For the text-containing cell, return its midpoint in (X, Y) coordinate format. 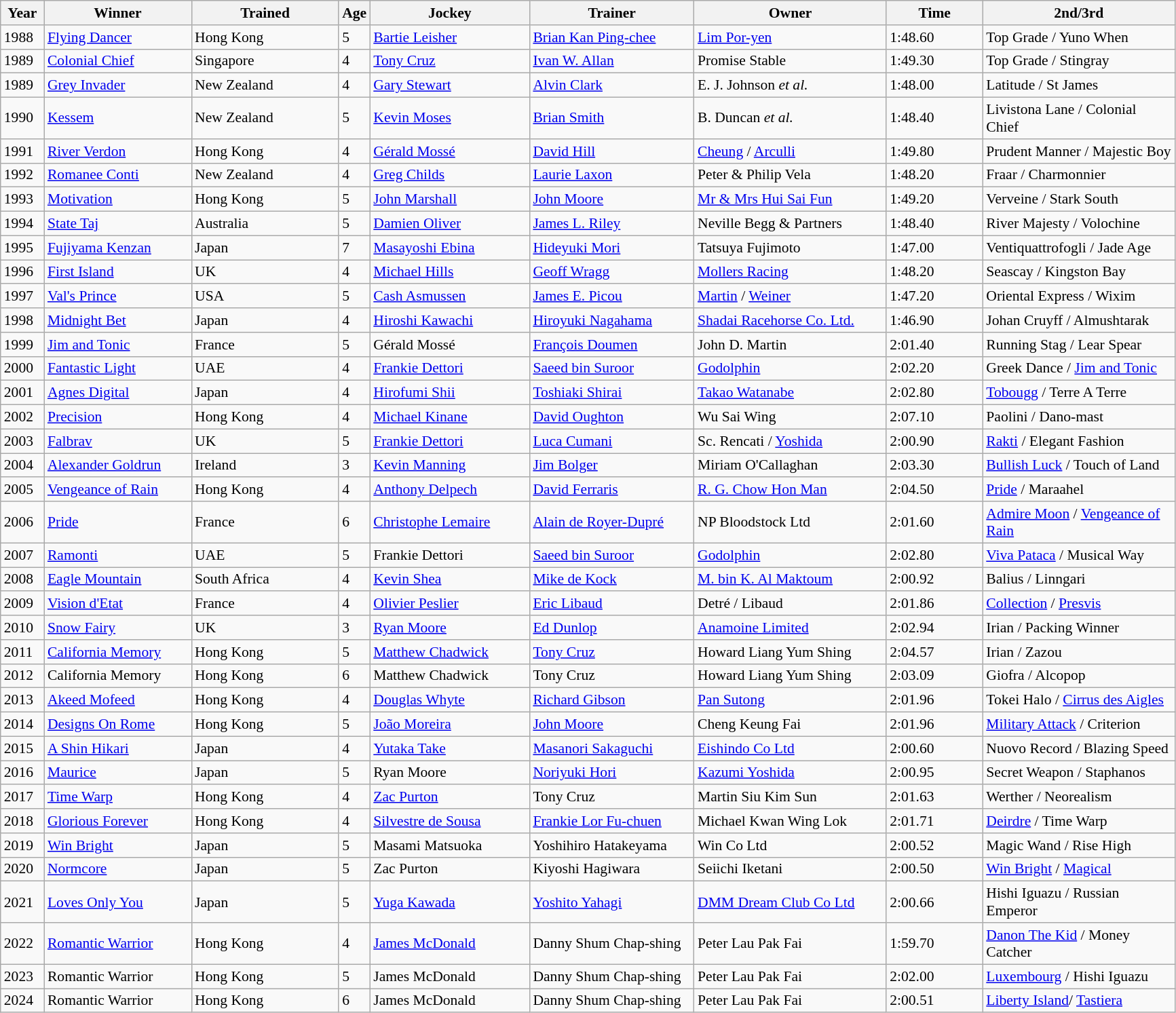
B. Duncan et al. (790, 118)
Laurie Laxon (612, 175)
2024 (22, 1001)
2007 (22, 555)
Mr & Mrs Hui Sai Fun (790, 199)
Werther / Neorealism (1079, 797)
Yuga Kawada (449, 902)
Maurice (118, 773)
2:00.92 (934, 579)
South Africa (265, 579)
Richard Gibson (612, 700)
Lim Por-yen (790, 37)
Time Warp (118, 797)
2:00.90 (934, 441)
Eishindo Co Ltd (790, 748)
State Taj (118, 224)
Vision d'Etat (118, 604)
Danon The Kid / Money Catcher (1079, 943)
Brian Kan Ping-chee (612, 37)
Martin / Weiner (790, 297)
2:00.60 (934, 748)
Jim Bolger (612, 465)
David Ferraris (612, 490)
USA (265, 297)
Win Bright / Magical (1079, 869)
Trainer (612, 13)
Promise Stable (790, 61)
Yutaka Take (449, 748)
2:04.50 (934, 490)
1:49.80 (934, 151)
Kessem (118, 118)
Singapore (265, 61)
Year (22, 13)
Neville Begg & Partners (790, 224)
Alvin Clark (612, 85)
Sc. Rencati / Yoshida (790, 441)
Kevin Shea (449, 579)
Anthony Delpech (449, 490)
2012 (22, 676)
Michael Kwan Wing Lok (790, 821)
1996 (22, 272)
Ed Dunlop (612, 628)
2:00.52 (934, 845)
Irian / Packing Winner (1079, 628)
Jim and Tonic (118, 345)
Cheung / Arculli (790, 151)
1:59.70 (934, 943)
David Oughton (612, 417)
M. bin K. Al Maktoum (790, 579)
James E. Picou (612, 297)
2:00.51 (934, 1001)
2002 (22, 417)
1998 (22, 320)
Silvestre de Sousa (449, 821)
DMM Dream Club Co Ltd (790, 902)
François Doumen (612, 345)
First Island (118, 272)
2014 (22, 725)
Olivier Peslier (449, 604)
2:01.86 (934, 604)
River Majesty / Volochine (1079, 224)
Detré / Libaud (790, 604)
Verveine / Stark South (1079, 199)
2:00.95 (934, 773)
Owner (790, 13)
Miriam O'Callaghan (790, 465)
Jockey (449, 13)
2008 (22, 579)
Peter & Philip Vela (790, 175)
Running Stag / Lear Spear (1079, 345)
1:47.00 (934, 248)
Cheng Keung Fai (790, 725)
Hirofumi Shii (449, 393)
Akeed Mofeed (118, 700)
Age (354, 13)
Fujiyama Kenzan (118, 248)
2005 (22, 490)
Flying Dancer (118, 37)
Tatsuya Fujimoto (790, 248)
Admire Moon / Vengeance of Rain (1079, 522)
1:49.30 (934, 61)
Michael Kinane (449, 417)
Balius / Linngari (1079, 579)
2001 (22, 393)
Tobougg / Terre A Terre (1079, 393)
Designs On Rome (118, 725)
Eric Libaud (612, 604)
2018 (22, 821)
Hishi Iguazu / Russian Emperor (1079, 902)
Latitude / St James (1079, 85)
Shadai Racehorse Co. Ltd. (790, 320)
1990 (22, 118)
NP Bloodstock Ltd (790, 522)
Luca Cumani (612, 441)
Military Attack / Criterion (1079, 725)
Cash Asmussen (449, 297)
Pride / Maraahel (1079, 490)
Ventiquattrofogli / Jade Age (1079, 248)
2:00.66 (934, 902)
Ivan W. Allan (612, 61)
Christophe Lemaire (449, 522)
1992 (22, 175)
Wu Sai Wing (790, 417)
Kevin Manning (449, 465)
2020 (22, 869)
1993 (22, 199)
Romanee Conti (118, 175)
Douglas Whyte (449, 700)
Paolini / Dano-mast (1079, 417)
Prudent Manner / Majestic Boy (1079, 151)
Deirdre / Time Warp (1079, 821)
2004 (22, 465)
Geoff Wragg (612, 272)
Oriental Express / Wixim (1079, 297)
Grey Invader (118, 85)
Kiyoshi Hagiwara (612, 869)
Trained (265, 13)
Colonial Chief (118, 61)
Martin Siu Kim Sun (790, 797)
2:00.50 (934, 869)
Alain de Royer-Dupré (612, 522)
Win Bright (118, 845)
Winner (118, 13)
Tokei Halo / Cirrus des Aigles (1079, 700)
Takao Watanabe (790, 393)
Hideyuki Mori (612, 248)
2003 (22, 441)
Noriyuki Hori (612, 773)
Alexander Goldrun (118, 465)
2:01.63 (934, 797)
Normcore (118, 869)
Win Co Ltd (790, 845)
Yoshito Yahagi (612, 902)
Liberty Island/ Tastiera (1079, 1001)
Greek Dance / Jim and Tonic (1079, 368)
Brian Smith (612, 118)
Kevin Moses (449, 118)
1:46.90 (934, 320)
2006 (22, 522)
Seascay / Kingston Bay (1079, 272)
Falbrav (118, 441)
2:03.30 (934, 465)
Fraar / Charmonnier (1079, 175)
1:49.20 (934, 199)
2:02.94 (934, 628)
Loves Only You (118, 902)
2:04.57 (934, 652)
River Verdon (118, 151)
Time (934, 13)
Fantastic Light (118, 368)
2:02.20 (934, 368)
James L. Riley (612, 224)
Agnes Digital (118, 393)
A Shin Hikari (118, 748)
2:01.71 (934, 821)
Motivation (118, 199)
Livistona Lane / Colonial Chief (1079, 118)
1:48.60 (934, 37)
7 (354, 248)
Anamoine Limited (790, 628)
2000 (22, 368)
1997 (22, 297)
2:03.09 (934, 676)
Top Grade / Stingray (1079, 61)
2023 (22, 976)
Viva Pataca / Musical Way (1079, 555)
Pan Sutong (790, 700)
1988 (22, 37)
Masayoshi Ebina (449, 248)
Midnight Bet (118, 320)
Eagle Mountain (118, 579)
1991 (22, 151)
2009 (22, 604)
Kazumi Yoshida (790, 773)
Frankie Lor Fu-chuen (612, 821)
1:48.00 (934, 85)
2:01.60 (934, 522)
2016 (22, 773)
1:47.20 (934, 297)
Hiroyuki Nagahama (612, 320)
Luxembourg / Hishi Iguazu (1079, 976)
David Hill (612, 151)
2013 (22, 700)
Seiichi Iketani (790, 869)
E. J. Johnson et al. (790, 85)
Collection / Presvis (1079, 604)
Toshiaki Shirai (612, 393)
Bullish Luck / Touch of Land (1079, 465)
Ireland (265, 465)
Snow Fairy (118, 628)
Nuovo Record / Blazing Speed (1079, 748)
Rakti / Elegant Fashion (1079, 441)
2nd/3rd (1079, 13)
Damien Oliver (449, 224)
Secret Weapon / Staphanos (1079, 773)
Irian / Zazou (1079, 652)
1994 (22, 224)
Val's Prince (118, 297)
2:01.40 (934, 345)
João Moreira (449, 725)
Glorious Forever (118, 821)
2022 (22, 943)
2:02.00 (934, 976)
Mike de Kock (612, 579)
John Marshall (449, 199)
Yoshihiro Hatakeyama (612, 845)
R. G. Chow Hon Man (790, 490)
Australia (265, 224)
Greg Childs (449, 175)
2010 (22, 628)
2021 (22, 902)
Bartie Leisher (449, 37)
1995 (22, 248)
Top Grade / Yuno When (1079, 37)
Vengeance of Rain (118, 490)
Magic Wand / Rise High (1079, 845)
Pride (118, 522)
Ramonti (118, 555)
Masami Matsuoka (449, 845)
Michael Hills (449, 272)
2019 (22, 845)
Precision (118, 417)
2:07.10 (934, 417)
1999 (22, 345)
Mollers Racing (790, 272)
Gary Stewart (449, 85)
2017 (22, 797)
2011 (22, 652)
Giofra / Alcopop (1079, 676)
2015 (22, 748)
John D. Martin (790, 345)
Johan Cruyff / Almushtarak (1079, 320)
Masanori Sakaguchi (612, 748)
Hiroshi Kawachi (449, 320)
